Output the (x, y) coordinate of the center of the cell containing the given text.  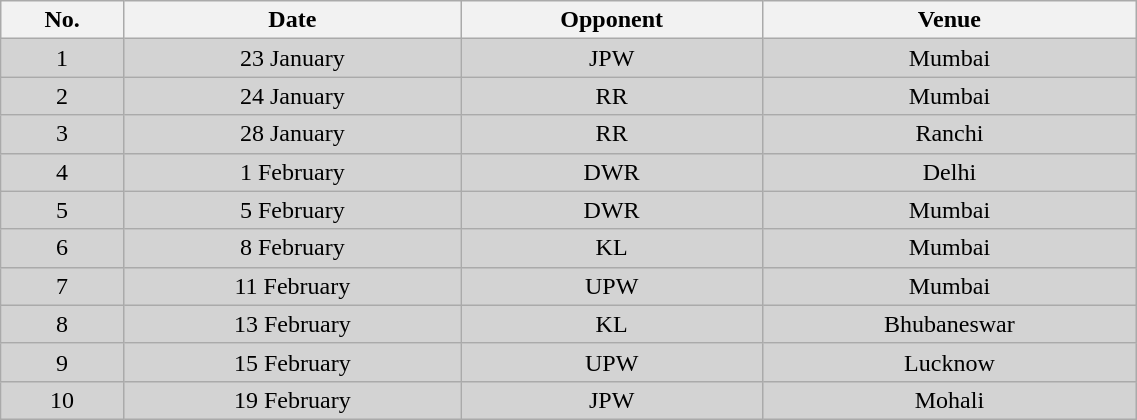
2 (62, 96)
Opponent (612, 20)
24 January (292, 96)
Mohali (950, 400)
Bhubaneswar (950, 324)
Venue (950, 20)
19 February (292, 400)
5 (62, 210)
8 (62, 324)
3 (62, 134)
23 January (292, 58)
10 (62, 400)
15 February (292, 362)
Ranchi (950, 134)
9 (62, 362)
1 February (292, 172)
13 February (292, 324)
Date (292, 20)
5 February (292, 210)
No. (62, 20)
11 February (292, 286)
6 (62, 248)
7 (62, 286)
Delhi (950, 172)
8 February (292, 248)
Lucknow (950, 362)
28 January (292, 134)
1 (62, 58)
4 (62, 172)
